Search for the cell housing the specified text and yield its [X, Y] center coordinate. 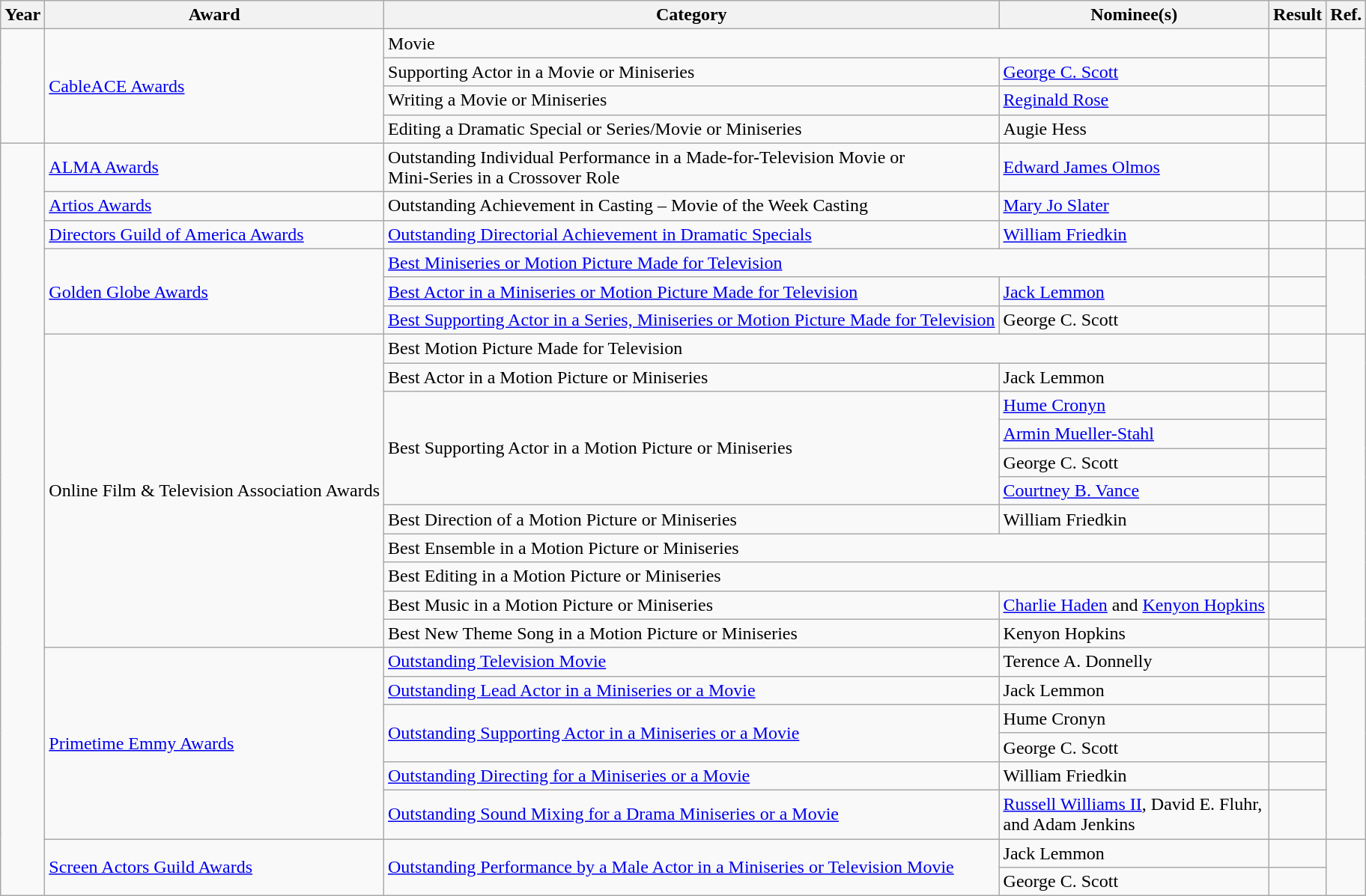
Result [1297, 15]
Russell Williams II, David E. Fluhr, and Adam Jenkins [1134, 814]
Mary Jo Slater [1134, 206]
Screen Actors Guild Awards [214, 867]
Outstanding Achievement in Casting – Movie of the Week Casting [692, 206]
Outstanding Lead Actor in a Miniseries or a Movie [692, 690]
Best Ensemble in a Motion Picture or Miniseries [827, 548]
Reginald Rose [1134, 100]
Supporting Actor in a Movie or Miniseries [692, 72]
CableACE Awards [214, 86]
Best Actor in a Miniseries or Motion Picture Made for Television [692, 291]
Best Supporting Actor in a Series, Miniseries or Motion Picture Made for Television [692, 320]
Best Direction of a Motion Picture or Miniseries [692, 519]
Category [692, 15]
Writing a Movie or Miniseries [692, 100]
Movie [827, 43]
Editing a Dramatic Special or Series/Movie or Miniseries [692, 129]
Directors Guild of America Awards [214, 234]
Augie Hess [1134, 129]
Courtney B. Vance [1134, 491]
Best Editing in a Motion Picture or Miniseries [827, 576]
Best New Theme Song in a Motion Picture or Miniseries [692, 633]
Primetime Emmy Awards [214, 743]
Charlie Haden and Kenyon Hopkins [1134, 605]
Best Music in a Motion Picture or Miniseries [692, 605]
Outstanding Individual Performance in a Made-for-Television Movie or Mini-Series in a Crossover Role [692, 168]
Award [214, 15]
Year [22, 15]
Outstanding Directorial Achievement in Dramatic Specials [692, 234]
Nominee(s) [1134, 15]
Outstanding Performance by a Male Actor in a Miniseries or Television Movie [692, 867]
Outstanding Sound Mixing for a Drama Miniseries or a Movie [692, 814]
Best Supporting Actor in a Motion Picture or Miniseries [692, 448]
Ref. [1347, 15]
Edward James Olmos [1134, 168]
Kenyon Hopkins [1134, 633]
Online Film & Television Association Awards [214, 491]
Artios Awards [214, 206]
Outstanding Supporting Actor in a Miniseries or a Movie [692, 733]
Best Miniseries or Motion Picture Made for Television [827, 263]
Terence A. Donnelly [1134, 662]
Best Actor in a Motion Picture or Miniseries [692, 377]
Outstanding Directing for a Miniseries or a Movie [692, 775]
Outstanding Television Movie [692, 662]
Golden Globe Awards [214, 291]
Armin Mueller-Stahl [1134, 434]
ALMA Awards [214, 168]
Best Motion Picture Made for Television [827, 348]
